Return the [X, Y] coordinate for the center point of the cell that contains the specified text.  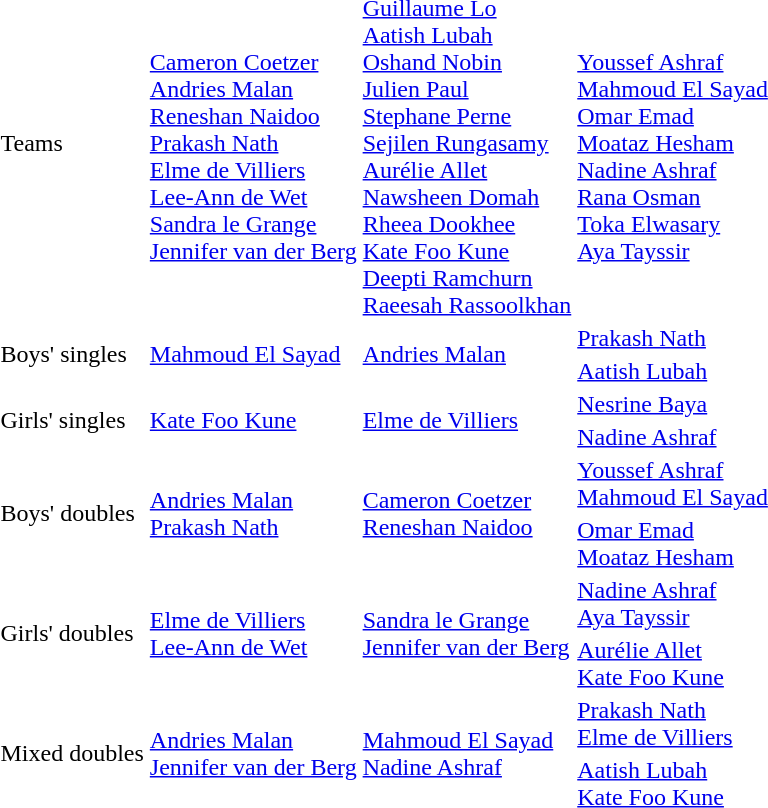
Cameron Coetzer Reneshan Naidoo [467, 514]
Andries Malan [467, 354]
Kate Foo Kune [253, 420]
Elme de Villiers [467, 420]
Mahmoud El Sayad [253, 354]
Sandra le Grange Jennifer van der Berg [467, 634]
Andries Malan Prakash Nath [253, 514]
Elme de Villiers Lee-Ann de Wet [253, 634]
